Find where the given text appears and provide that cell's center as (X, Y) coordinate. 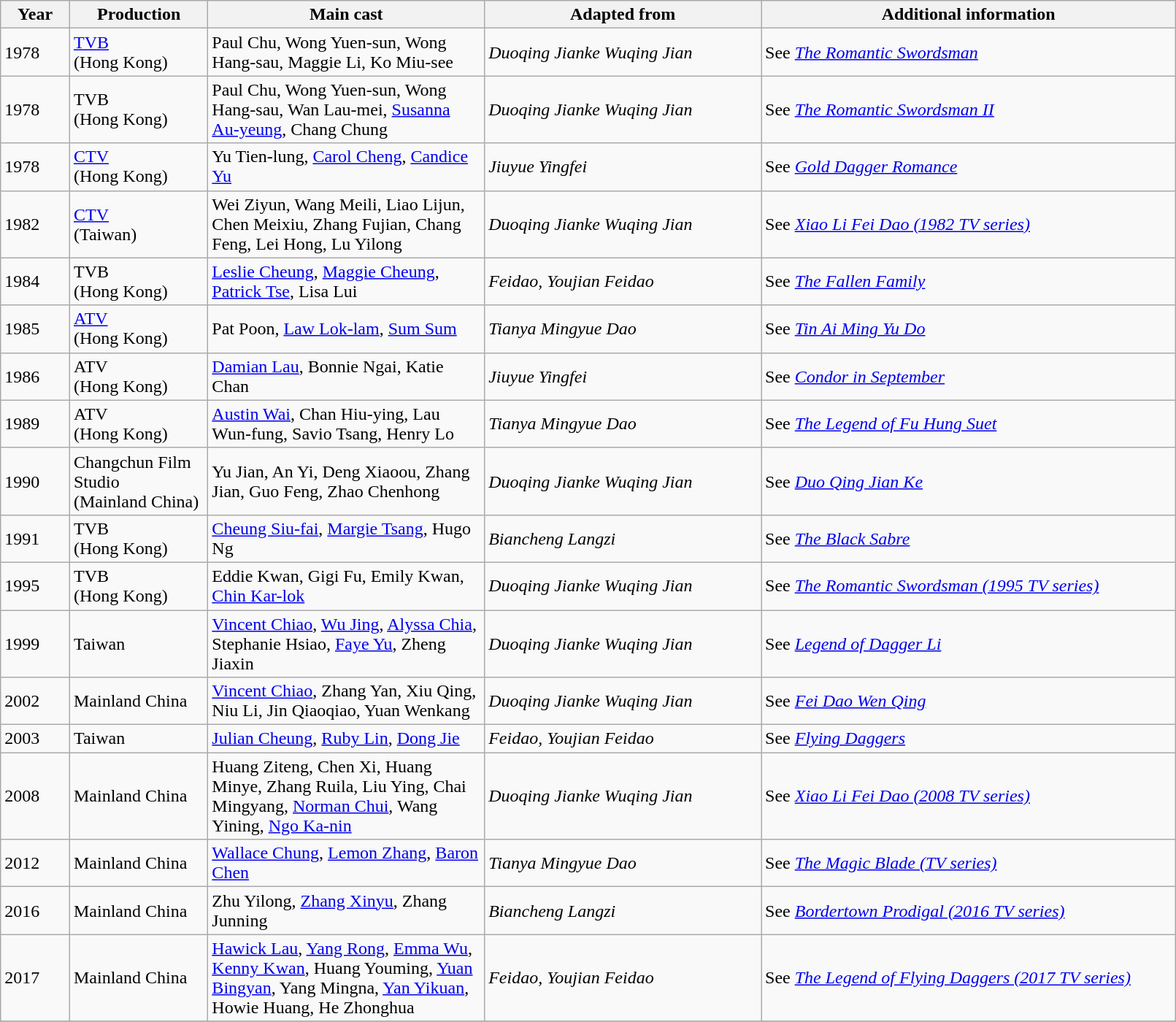
1986 (35, 377)
2016 (35, 911)
1989 (35, 423)
1990 (35, 481)
See The Fallen Family (969, 282)
Additional information (969, 15)
See Legend of Dagger Li (969, 644)
See Condor in September (969, 377)
See Fei Dao Wen Qing (969, 701)
Paul Chu, Wong Yuen-sun, Wong Hang-sau, Wan Lau-mei, Susanna Au-yeung, Chang Chung (346, 109)
See Duo Qing Jian Ke (969, 481)
2017 (35, 978)
Pat Poon, Law Lok-lam, Sum Sum (346, 328)
Wallace Chung, Lemon Zhang, Baron Chen (346, 863)
1982 (35, 224)
1984 (35, 282)
Eddie Kwan, Gigi Fu, Emily Kwan, Chin Kar-lok (346, 585)
Damian Lau, Bonnie Ngai, Katie Chan (346, 377)
Cheung Siu-fai, Margie Tsang, Hugo Ng (346, 539)
2002 (35, 701)
See Flying Daggers (969, 739)
2003 (35, 739)
Adapted from (623, 15)
Leslie Cheung, Maggie Cheung, Patrick Tse, Lisa Lui (346, 282)
Austin Wai, Chan Hiu-ying, Lau Wun-fung, Savio Tsang, Henry Lo (346, 423)
See The Romantic Swordsman II (969, 109)
See The Romantic Swordsman (969, 53)
See Xiao Li Fei Dao (2008 TV series) (969, 796)
1995 (35, 585)
Julian Cheung, Ruby Lin, Dong Jie (346, 739)
CTV(Hong Kong) (139, 166)
Zhu Yilong, Zhang Xinyu, Zhang Junning (346, 911)
See Tin Ai Ming Yu Do (969, 328)
2008 (35, 796)
1999 (35, 644)
Yu Tien-lung, Carol Cheng, Candice Yu (346, 166)
Yu Jian, An Yi, Deng Xiaoou, Zhang Jian, Guo Feng, Zhao Chenhong (346, 481)
See Xiao Li Fei Dao (1982 TV series) (969, 224)
Year (35, 15)
See The Legend of Fu Hung Suet (969, 423)
See The Black Sabre (969, 539)
See The Romantic Swordsman (1995 TV series) (969, 585)
Main cast (346, 15)
1991 (35, 539)
Huang Ziteng, Chen Xi, Huang Minye, Zhang Ruila, Liu Ying, Chai Mingyang, Norman Chui, Wang Yining, Ngo Ka-nin (346, 796)
1985 (35, 328)
Production (139, 15)
See The Legend of Flying Daggers (2017 TV series) (969, 978)
Wei Ziyun, Wang Meili, Liao Lijun, Chen Meixiu, Zhang Fujian, Chang Feng, Lei Hong, Lu Yilong (346, 224)
Paul Chu, Wong Yuen-sun, Wong Hang-sau, Maggie Li, Ko Miu-see (346, 53)
Changchun Film Studio(Mainland China) (139, 481)
Hawick Lau, Yang Rong, Emma Wu, Kenny Kwan, Huang Youming, Yuan Bingyan, Yang Mingna, Yan Yikuan, Howie Huang, He Zhonghua (346, 978)
See The Magic Blade (TV series) (969, 863)
2012 (35, 863)
See Bordertown Prodigal (2016 TV series) (969, 911)
See Gold Dagger Romance (969, 166)
Vincent Chiao, Wu Jing, Alyssa Chia, Stephanie Hsiao, Faye Yu, Zheng Jiaxin (346, 644)
Vincent Chiao, Zhang Yan, Xiu Qing, Niu Li, Jin Qiaoqiao, Yuan Wenkang (346, 701)
CTV(Taiwan) (139, 224)
